Scan for the cell matching the given text and deliver its [x, y] coordinate at center. 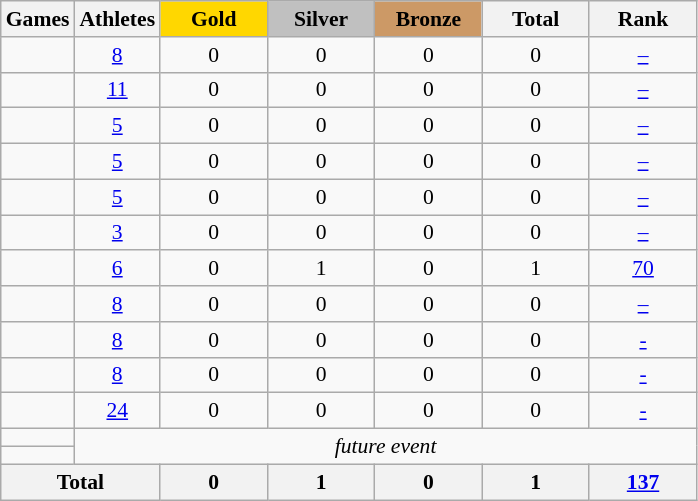
Gold [214, 19]
3 [117, 233]
Bronze [428, 19]
11 [117, 90]
Rank [642, 19]
Athletes [117, 19]
6 [117, 269]
future event [385, 447]
Silver [320, 19]
70 [642, 269]
137 [642, 482]
24 [117, 411]
Games [38, 19]
